From the cell containing the given text, extract its center point as (x, y) coordinate. 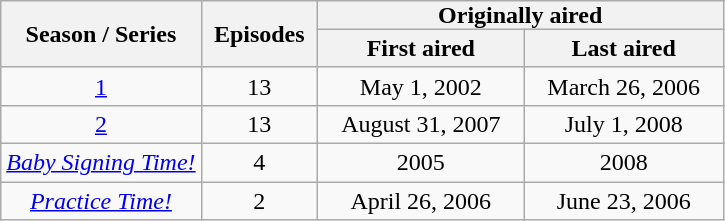
April 26, 2006 (420, 201)
4 (259, 162)
March 26, 2006 (624, 86)
May 1, 2002 (420, 86)
Baby Signing Time! (101, 162)
Episodes (259, 34)
2005 (420, 162)
August 31, 2007 (420, 124)
Originally aired (520, 15)
2008 (624, 162)
Practice Time! (101, 201)
July 1, 2008 (624, 124)
First aired (420, 48)
Season / Series (101, 34)
June 23, 2006 (624, 201)
1 (101, 86)
Last aired (624, 48)
